Pinpoint the cell where the given text exists, returning its (X, Y) midpoint coordinate. 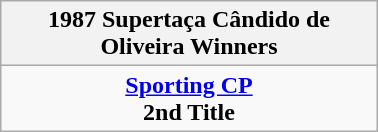
Sporting CP2nd Title (189, 98)
1987 Supertaça Cândido de Oliveira Winners (189, 34)
